Return the (X, Y) coordinate for the center point of the cell that contains the specified text.  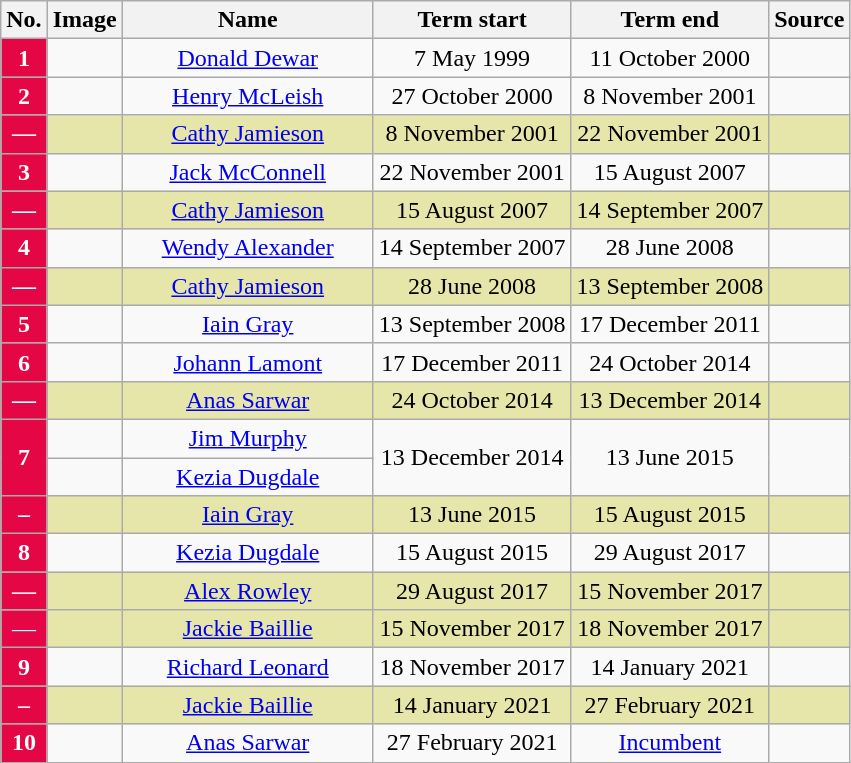
Term start (472, 20)
6 (24, 362)
7 (24, 457)
Henry McLeish (248, 96)
Term end (670, 20)
4 (24, 248)
2 (24, 96)
9 (24, 667)
Name (248, 20)
Source (810, 20)
— (24, 400)
Donald Dewar (248, 58)
7 May 1999 (472, 58)
Johann Lamont (248, 362)
Incumbent (670, 743)
10 (24, 743)
5 (24, 324)
3 (24, 172)
8 (24, 553)
Jack McConnell (248, 172)
Jim Murphy (248, 438)
Image (84, 20)
27 October 2000 (472, 96)
11 October 2000 (670, 58)
No. (24, 20)
Wendy Alexander (248, 248)
Alex Rowley (248, 591)
1 (24, 58)
Richard Leonard (248, 667)
